From the cell containing the given text, extract its center point as (X, Y) coordinate. 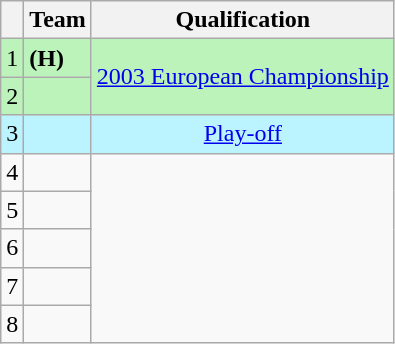
Qualification (242, 20)
2003 European Championship (242, 77)
5 (12, 210)
Play-off (242, 134)
3 (12, 134)
7 (12, 286)
(H) (58, 58)
2 (12, 96)
1 (12, 58)
4 (12, 172)
Team (58, 20)
8 (12, 324)
6 (12, 248)
